Identify which cell holds the provided text, then report its (X, Y) central coordinate. 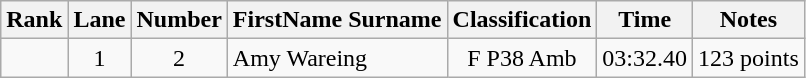
Number (179, 20)
Notes (749, 20)
Time (645, 20)
123 points (749, 58)
F P38 Amb (522, 58)
03:32.40 (645, 58)
Lane (100, 20)
Classification (522, 20)
FirstName Surname (337, 20)
Amy Wareing (337, 58)
1 (100, 58)
Rank (34, 20)
2 (179, 58)
